Pinpoint the cell where the given text exists, returning its (x, y) midpoint coordinate. 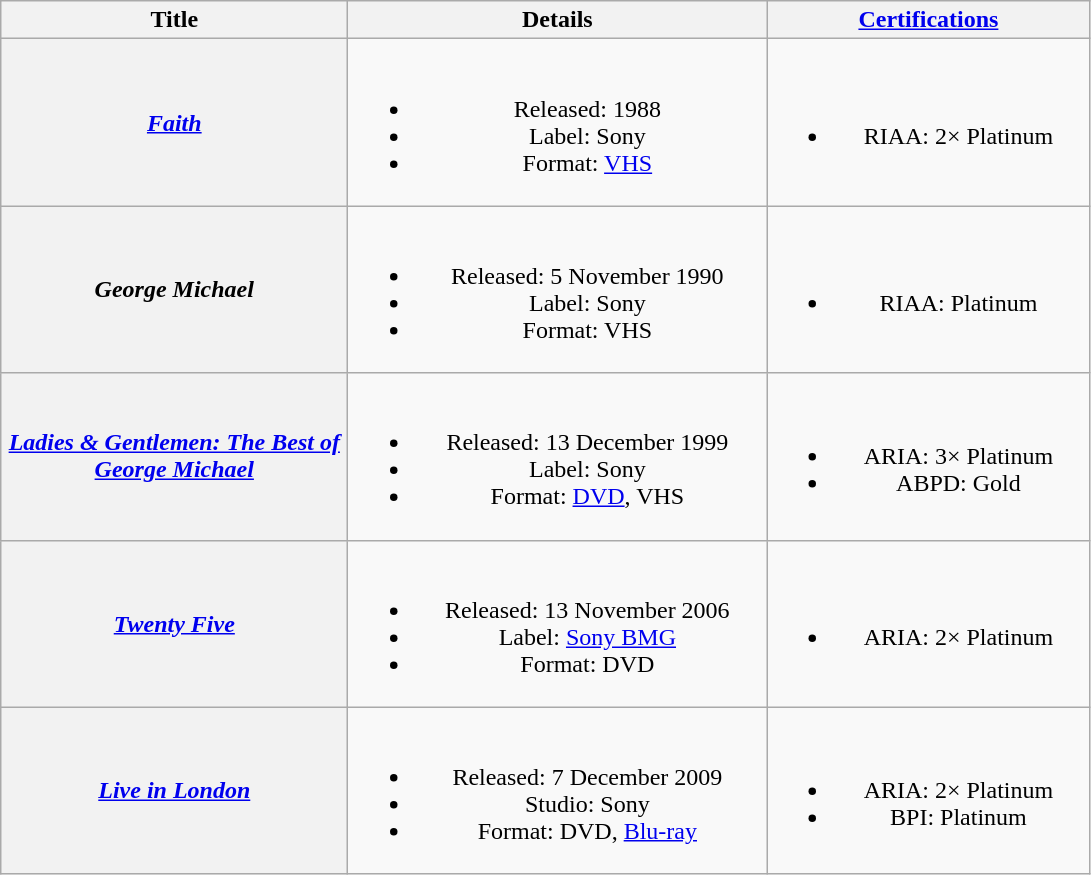
Faith (174, 122)
Details (558, 20)
Released: 5 November 1990Label: SonyFormat: VHS (558, 290)
Live in London (174, 790)
Released: 7 December 2009Studio: SonyFormat: DVD, Blu-ray (558, 790)
ARIA: 2× PlatinumBPI: Platinum (928, 790)
Twenty Five (174, 624)
Released: 13 November 2006Label: Sony BMGFormat: DVD (558, 624)
Released: 13 December 1999Label: SonyFormat: DVD, VHS (558, 456)
RIAA: 2× Platinum (928, 122)
ARIA: 3× PlatinumABPD: Gold (928, 456)
Ladies & Gentlemen: The Best of George Michael (174, 456)
George Michael (174, 290)
Certifications (928, 20)
ARIA: 2× Platinum (928, 624)
Title (174, 20)
Released: 1988Label: SonyFormat: VHS (558, 122)
RIAA: Platinum (928, 290)
